Scan for the cell matching the given text and deliver its (X, Y) coordinate at center. 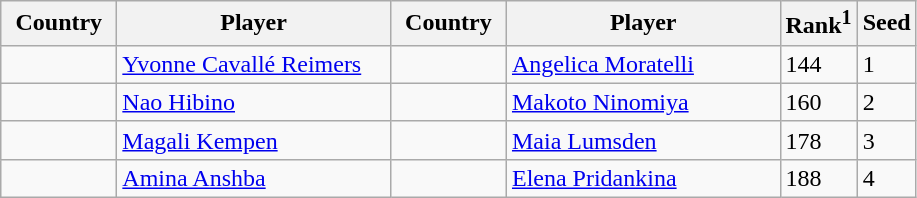
Seed (886, 24)
144 (818, 64)
Magali Kempen (254, 140)
Rank1 (818, 24)
178 (818, 140)
Yvonne Cavallé Reimers (254, 64)
Elena Pridankina (643, 178)
160 (818, 102)
188 (818, 178)
4 (886, 178)
Amina Anshba (254, 178)
1 (886, 64)
Angelica Moratelli (643, 64)
Maia Lumsden (643, 140)
2 (886, 102)
Nao Hibino (254, 102)
Makoto Ninomiya (643, 102)
3 (886, 140)
